Identify which cell holds the provided text, then report its [x, y] central coordinate. 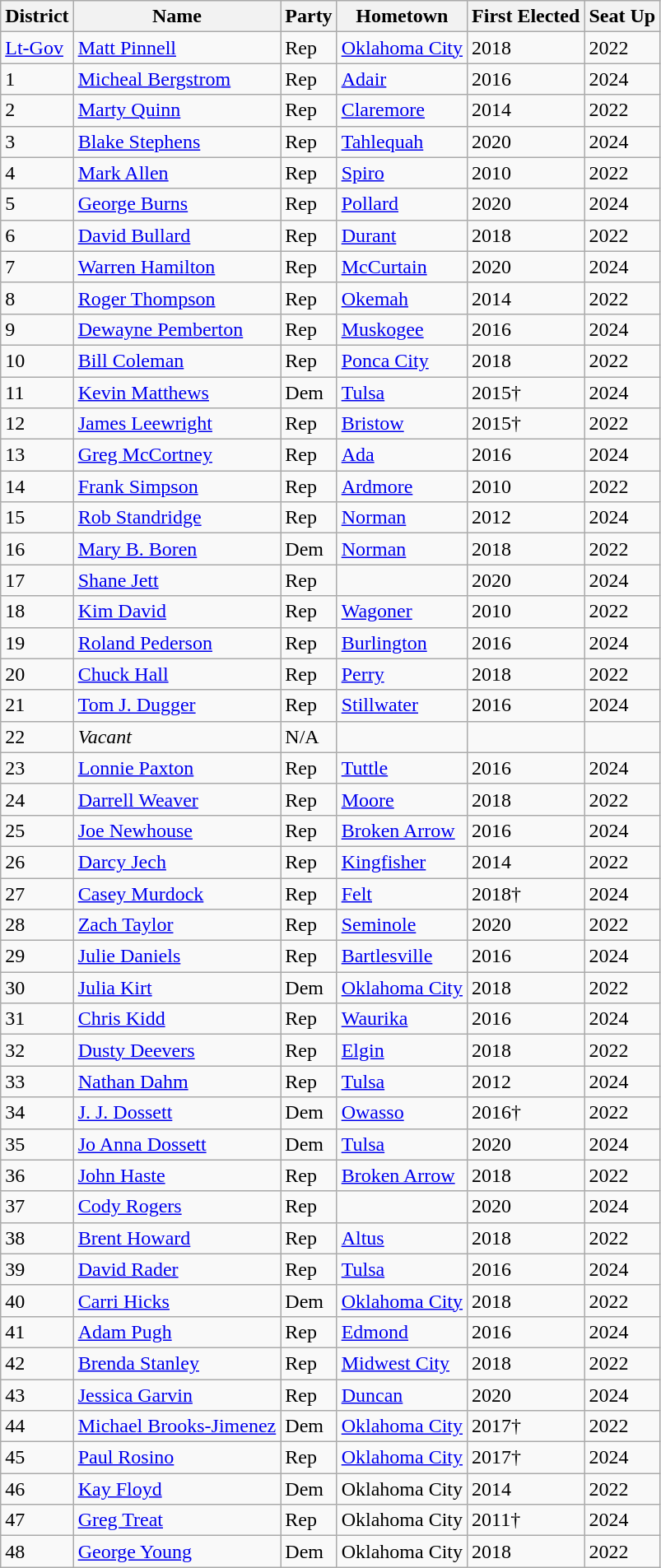
44 [37, 1426]
First Elected [526, 16]
1 [37, 79]
39 [37, 1269]
Duncan [402, 1395]
Marty Quinn [177, 110]
20 [37, 674]
Tom J. Dugger [177, 705]
2011† [526, 1520]
J. J. Dossett [177, 1113]
Greg McCortney [177, 455]
3 [37, 142]
Carri Hicks [177, 1300]
Blake Stephens [177, 142]
Adair [402, 79]
James Leewright [177, 424]
Muskogee [402, 329]
4 [37, 173]
16 [37, 549]
24 [37, 799]
30 [37, 988]
23 [37, 768]
10 [37, 361]
Warren Hamilton [177, 267]
Jessica Garvin [177, 1395]
Altus [402, 1238]
Name [177, 16]
Brenda Stanley [177, 1363]
28 [37, 925]
Roger Thompson [177, 298]
Shane Jett [177, 580]
41 [37, 1332]
Nathan Dahm [177, 1082]
Tuttle [402, 768]
9 [37, 329]
33 [37, 1082]
Stillwater [402, 705]
Ardmore [402, 486]
Lonnie Paxton [177, 768]
Frank Simpson [177, 486]
37 [37, 1207]
Mark Allen [177, 173]
Claremore [402, 110]
27 [37, 893]
Seat Up [622, 16]
Brent Howard [177, 1238]
Bristow [402, 424]
Adam Pugh [177, 1332]
Felt [402, 893]
David Rader [177, 1269]
David Bullard [177, 235]
Ada [402, 455]
Owasso [402, 1113]
Seminole [402, 925]
11 [37, 393]
Paul Rosino [177, 1458]
42 [37, 1363]
Joe Newhouse [177, 831]
Kay Floyd [177, 1489]
25 [37, 831]
8 [37, 298]
McCurtain [402, 267]
John Haste [177, 1175]
Michael Brooks-Jimenez [177, 1426]
Ponca City [402, 361]
N/A [309, 737]
29 [37, 956]
Moore [402, 799]
45 [37, 1458]
Bill Coleman [177, 361]
26 [37, 862]
46 [37, 1489]
22 [37, 737]
Jo Anna Dossett [177, 1144]
Pollard [402, 204]
Party [309, 16]
48 [37, 1552]
George Burns [177, 204]
Dusty Deevers [177, 1050]
2 [37, 110]
38 [37, 1238]
32 [37, 1050]
Julie Daniels [177, 956]
19 [37, 643]
Darcy Jech [177, 862]
43 [37, 1395]
Okemah [402, 298]
Cody Rogers [177, 1207]
Burlington [402, 643]
13 [37, 455]
George Young [177, 1552]
14 [37, 486]
Perry [402, 674]
Kingfisher [402, 862]
Waurika [402, 1019]
Chuck Hall [177, 674]
Mary B. Boren [177, 549]
Lt-Gov [37, 48]
Roland Pederson [177, 643]
2018† [526, 893]
Kim David [177, 612]
40 [37, 1300]
47 [37, 1520]
Rob Standridge [177, 518]
36 [37, 1175]
5 [37, 204]
6 [37, 235]
Spiro [402, 173]
District [37, 16]
Vacant [177, 737]
Bartlesville [402, 956]
Chris Kidd [177, 1019]
Kevin Matthews [177, 393]
Edmond [402, 1332]
Elgin [402, 1050]
31 [37, 1019]
21 [37, 705]
12 [37, 424]
Greg Treat [177, 1520]
Dewayne Pemberton [177, 329]
15 [37, 518]
Casey Murdock [177, 893]
Micheal Bergstrom [177, 79]
Durant [402, 235]
35 [37, 1144]
Midwest City [402, 1363]
Hometown [402, 16]
Tahlequah [402, 142]
34 [37, 1113]
18 [37, 612]
Matt Pinnell [177, 48]
7 [37, 267]
2016† [526, 1113]
Julia Kirt [177, 988]
Wagoner [402, 612]
17 [37, 580]
Zach Taylor [177, 925]
Darrell Weaver [177, 799]
